Return (X, Y) of the center of cell containing provided text 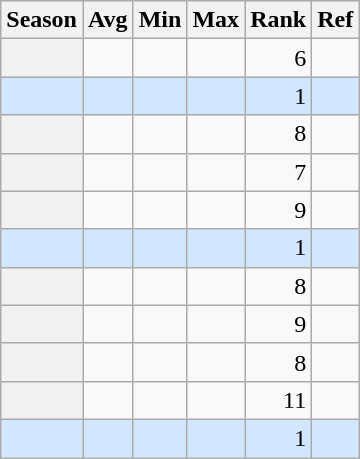
Ref (336, 20)
7 (278, 172)
Avg (108, 20)
Min (160, 20)
11 (278, 400)
Max (216, 20)
Season (42, 20)
Rank (278, 20)
6 (278, 58)
